For the text-containing cell, return its midpoint in [X, Y] coordinate format. 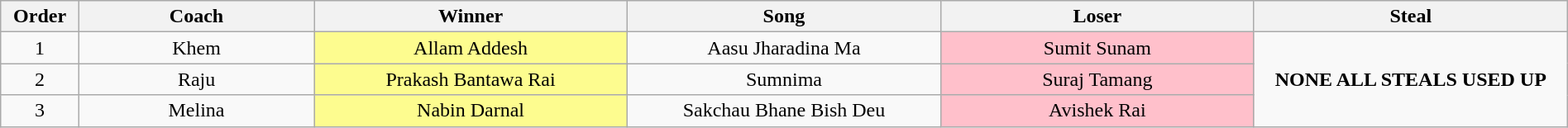
Order [40, 17]
Loser [1097, 17]
Coach [196, 17]
Khem [196, 48]
Sumnima [784, 79]
Sumit Sunam [1097, 48]
Allam Addesh [471, 48]
Sakchau Bhane Bish Deu [784, 111]
Suraj Tamang [1097, 79]
Song [784, 17]
Aasu Jharadina Ma [784, 48]
Steal [1411, 17]
1 [40, 48]
2 [40, 79]
Raju [196, 79]
Nabin Darnal [471, 111]
Winner [471, 17]
NONE ALL STEALS USED UP [1411, 79]
Prakash Bantawa Rai [471, 79]
3 [40, 111]
Avishek Rai [1097, 111]
Melina [196, 111]
